Provide the (x, y) coordinate of the cell's center where the given text is located.  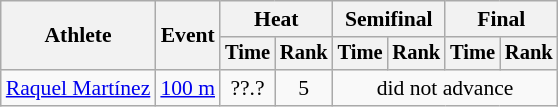
Heat (276, 19)
Raquel Martínez (78, 88)
Semifinal (389, 19)
Final (501, 19)
Event (188, 36)
did not advance (446, 88)
5 (304, 88)
Athlete (78, 36)
100 m (188, 88)
??.? (248, 88)
